From the cell containing the given text, extract its center point as [X, Y] coordinate. 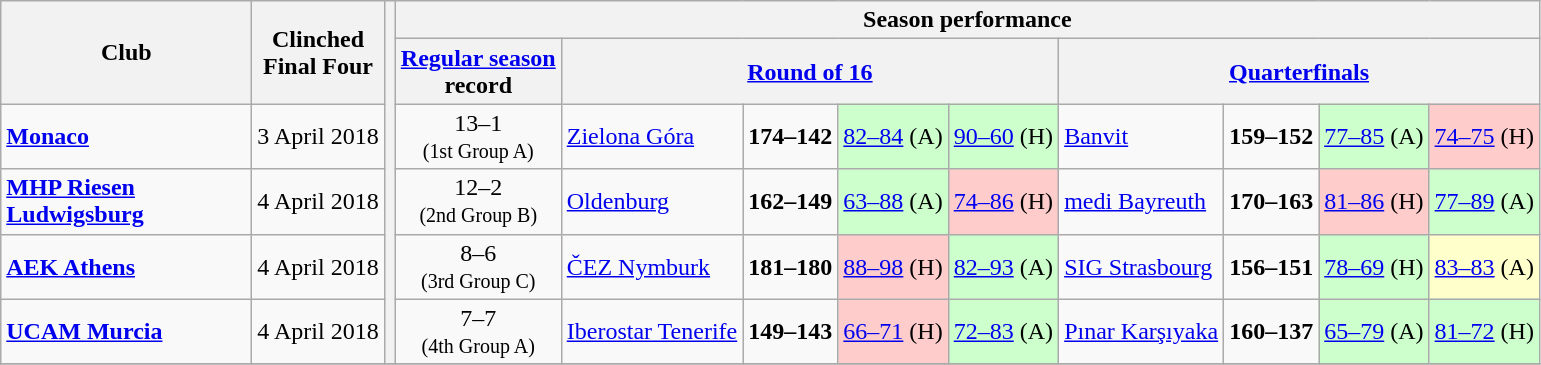
149–143 [790, 332]
AEK Athens [126, 266]
Oldenburg [652, 202]
7–7(4th Group A) [478, 332]
Pınar Karşıyaka [1142, 332]
UCAM Murcia [126, 332]
74–86 (H) [1003, 202]
170–163 [1272, 202]
82–84 (A) [893, 136]
162–149 [790, 202]
8–6(3rd Group C) [478, 266]
78–69 (H) [1374, 266]
medi Bayreuth [1142, 202]
Club [126, 52]
Quarterfinals [1300, 72]
63–88 (A) [893, 202]
81–72 (H) [1484, 332]
Monaco [126, 136]
181–180 [790, 266]
Zielona Góra [652, 136]
160–137 [1272, 332]
77–85 (A) [1374, 136]
74–75 (H) [1484, 136]
Season performance [967, 20]
77–89 (A) [1484, 202]
SIG Strasbourg [1142, 266]
Banvit [1142, 136]
Iberostar Tenerife [652, 332]
83–83 (A) [1484, 266]
3 April 2018 [318, 136]
82–93 (A) [1003, 266]
72–83 (A) [1003, 332]
159–152 [1272, 136]
13–1(1st Group A) [478, 136]
174–142 [790, 136]
MHP Riesen Ludwigsburg [126, 202]
12–2(2nd Group B) [478, 202]
90–60 (H) [1003, 136]
Clinched Final Four [318, 52]
Round of 16 [810, 72]
88–98 (H) [893, 266]
Regular seasonrecord [478, 72]
ČEZ Nymburk [652, 266]
65–79 (A) [1374, 332]
66–71 (H) [893, 332]
81–86 (H) [1374, 202]
156–151 [1272, 266]
